Search for the cell housing the specified text and yield its (x, y) center coordinate. 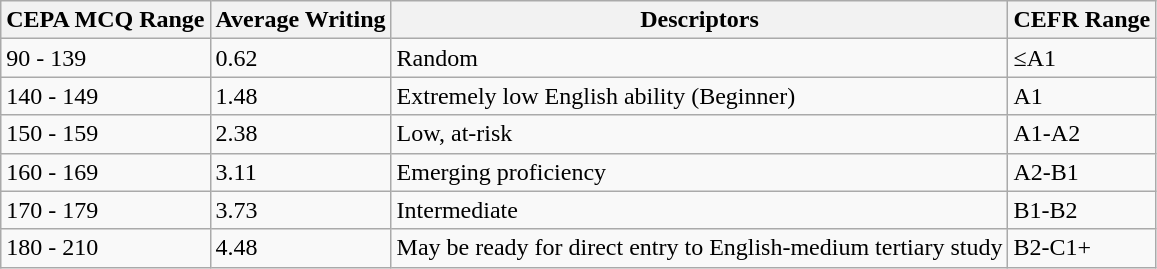
CEFR Range (1082, 20)
180 - 210 (106, 248)
140 - 149 (106, 96)
0.62 (300, 58)
2.38 (300, 134)
B1-B2 (1082, 210)
3.11 (300, 172)
Emerging proficiency (700, 172)
Average Writing (300, 20)
May be ready for direct entry to English-medium tertiary study (700, 248)
A1-A2 (1082, 134)
Intermediate (700, 210)
170 - 179 (106, 210)
3.73 (300, 210)
Random (700, 58)
150 - 159 (106, 134)
B2-C1+ (1082, 248)
4.48 (300, 248)
A1 (1082, 96)
A2-B1 (1082, 172)
Descriptors (700, 20)
CEPA MCQ Range (106, 20)
Extremely low English ability (Beginner) (700, 96)
160 - 169 (106, 172)
1.48 (300, 96)
≤A1 (1082, 58)
Low, at-risk (700, 134)
90 - 139 (106, 58)
